Find where the given text appears and provide that cell's center as [x, y] coordinate. 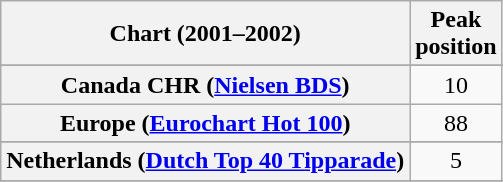
Europe (Eurochart Hot 100) [206, 123]
5 [456, 161]
Chart (2001–2002) [206, 34]
10 [456, 85]
88 [456, 123]
Peakposition [456, 34]
Netherlands (Dutch Top 40 Tipparade) [206, 161]
Canada CHR (Nielsen BDS) [206, 85]
